Search for the cell housing the specified text and yield its (x, y) center coordinate. 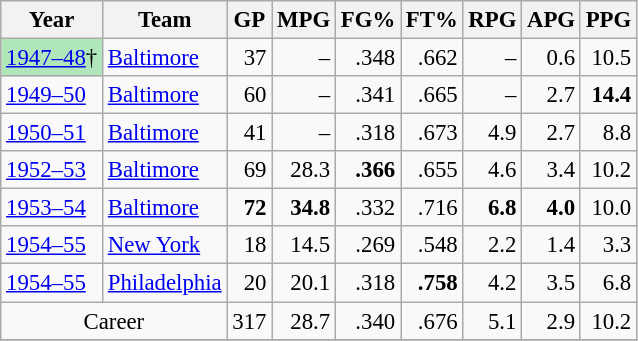
.662 (432, 58)
APG (552, 20)
18 (250, 245)
14.5 (304, 245)
4.9 (492, 133)
FG% (368, 20)
0.6 (552, 58)
4.2 (492, 283)
.676 (432, 321)
FT% (432, 20)
41 (250, 133)
4.0 (552, 208)
.332 (368, 208)
.340 (368, 321)
.341 (368, 95)
3.4 (552, 170)
34.8 (304, 208)
28.7 (304, 321)
1953–54 (52, 208)
10.5 (608, 58)
RPG (492, 20)
.716 (432, 208)
3.3 (608, 245)
69 (250, 170)
.366 (368, 170)
10.0 (608, 208)
4.6 (492, 170)
1947–48† (52, 58)
MPG (304, 20)
1.4 (552, 245)
Year (52, 20)
Philadelphia (164, 283)
317 (250, 321)
Team (164, 20)
1952–53 (52, 170)
Career (114, 321)
1949–50 (52, 95)
28.3 (304, 170)
.655 (432, 170)
72 (250, 208)
.758 (432, 283)
1950–51 (52, 133)
2.2 (492, 245)
3.5 (552, 283)
.548 (432, 245)
.348 (368, 58)
8.8 (608, 133)
GP (250, 20)
20.1 (304, 283)
.673 (432, 133)
.665 (432, 95)
14.4 (608, 95)
20 (250, 283)
New York (164, 245)
5.1 (492, 321)
60 (250, 95)
37 (250, 58)
2.9 (552, 321)
PPG (608, 20)
.269 (368, 245)
